Determine the [x, y] coordinate at the center of the cell enclosing the given text.  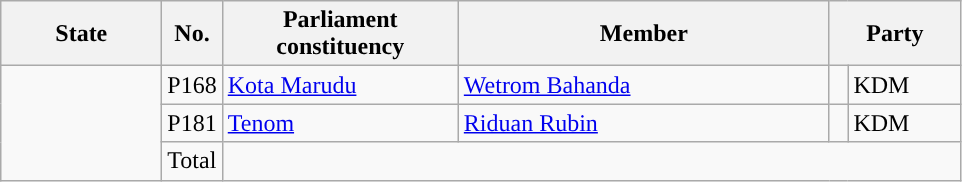
Total [192, 161]
State [82, 34]
Member [644, 34]
Tenom [340, 123]
No. [192, 34]
P181 [192, 123]
Wetrom Bahanda [644, 85]
Kota Marudu [340, 85]
Party [894, 34]
P168 [192, 85]
Parliament constituency [340, 34]
Riduan Rubin [644, 123]
